Return the [x, y] coordinate for the center point of the cell that contains the specified text.  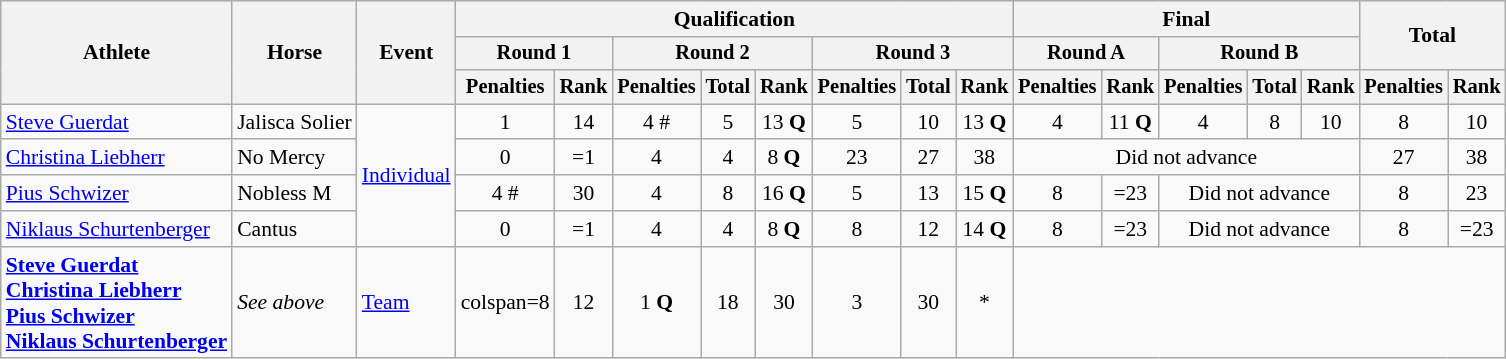
14 [584, 122]
Round 1 [534, 54]
Round B [1259, 54]
Nobless M [294, 193]
14 Q [985, 229]
Christina Liebherr [116, 158]
No Mercy [294, 158]
Team [406, 303]
See above [294, 303]
Qualification [735, 19]
Individual [406, 175]
* [985, 303]
11 Q [1130, 122]
1 [506, 122]
1 Q [656, 303]
13 [928, 193]
Round A [1086, 54]
16 Q [784, 193]
3 [857, 303]
Athlete [116, 52]
colspan=8 [506, 303]
Niklaus Schurtenberger [116, 229]
Final [1186, 19]
Event [406, 52]
18 [728, 303]
Steve Guerdat [116, 122]
Round 3 [913, 54]
15 Q [985, 193]
Round 2 [712, 54]
Pius Schwizer [116, 193]
Steve GuerdatChristina LiebherrPius SchwizerNiklaus Schurtenberger [116, 303]
Cantus [294, 229]
Horse [294, 52]
Jalisca Solier [294, 122]
